Find where the given text appears and provide that cell's center as (X, Y) coordinate. 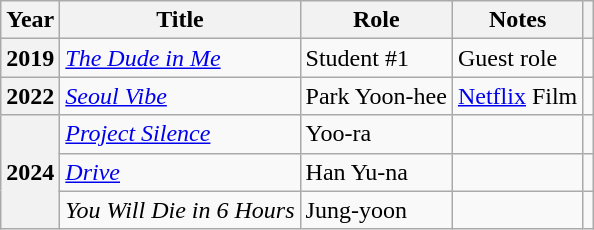
Project Silence (180, 134)
2024 (30, 172)
Han Yu-na (376, 172)
Netflix Film (517, 96)
2019 (30, 58)
Title (180, 20)
Yoo-ra (376, 134)
Park Yoon-hee (376, 96)
You Will Die in 6 Hours (180, 210)
Jung-yoon (376, 210)
Guest role (517, 58)
Notes (517, 20)
Seoul Vibe (180, 96)
Drive (180, 172)
Role (376, 20)
The Dude in Me (180, 58)
2022 (30, 96)
Student #1 (376, 58)
Year (30, 20)
